Locate the cell with the specified text and output its [x, y] center coordinate. 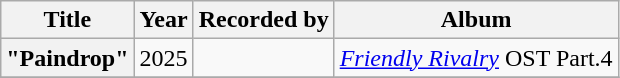
"Paindrop" [68, 58]
Friendly Rivalry OST Part.4 [476, 58]
Recorded by [264, 20]
Year [164, 20]
2025 [164, 58]
Album [476, 20]
Title [68, 20]
